Scan for the cell matching the given text and deliver its [x, y] coordinate at center. 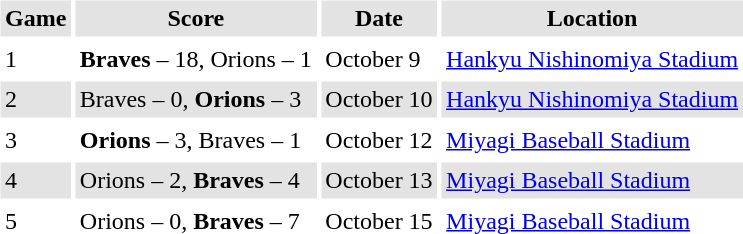
3 [35, 140]
Orions – 3, Braves – 1 [196, 140]
Date [379, 18]
1 [35, 59]
October 10 [379, 100]
October 13 [379, 180]
2 [35, 100]
Braves – 0, Orions – 3 [196, 100]
Braves – 18, Orions – 1 [196, 59]
4 [35, 180]
Location [592, 18]
October 9 [379, 59]
October 12 [379, 140]
Score [196, 18]
Orions – 2, Braves – 4 [196, 180]
Game [35, 18]
